Identify which cell holds the provided text, then report its (x, y) central coordinate. 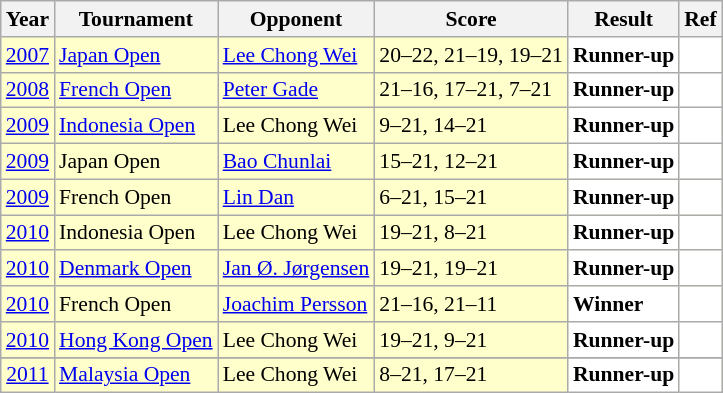
2008 (28, 90)
15–21, 12–21 (471, 162)
19–21, 9–21 (471, 340)
20–22, 21–19, 19–21 (471, 55)
2011 (28, 375)
21–16, 21–11 (471, 304)
Opponent (296, 19)
Peter Gade (296, 90)
Lin Dan (296, 197)
Winner (624, 304)
Ref (700, 19)
21–16, 17–21, 7–21 (471, 90)
Denmark Open (136, 269)
9–21, 14–21 (471, 126)
Tournament (136, 19)
Malaysia Open (136, 375)
Jan Ø. Jørgensen (296, 269)
6–21, 15–21 (471, 197)
Result (624, 19)
8–21, 17–21 (471, 375)
2007 (28, 55)
Joachim Persson (296, 304)
Bao Chunlai (296, 162)
Score (471, 19)
19–21, 19–21 (471, 269)
19–21, 8–21 (471, 233)
Year (28, 19)
Hong Kong Open (136, 340)
